Locate the cell with the specified text and output its (x, y) center coordinate. 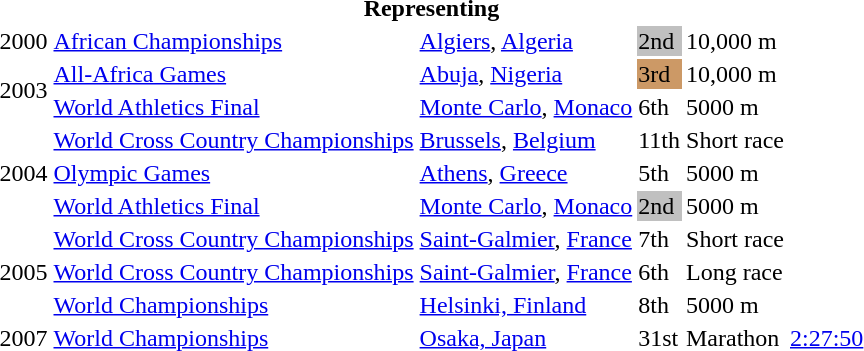
World Championships (234, 305)
Brussels, Belgium (526, 140)
7th (660, 239)
5th (660, 173)
African Championships (234, 41)
3rd (660, 74)
Olympic Games (234, 173)
All-Africa Games (234, 74)
Helsinki, Finland (526, 305)
Long race (736, 272)
8th (660, 305)
Abuja, Nigeria (526, 74)
Algiers, Algeria (526, 41)
Athens, Greece (526, 173)
11th (660, 140)
